Scan for the cell matching the given text and deliver its (x, y) coordinate at center. 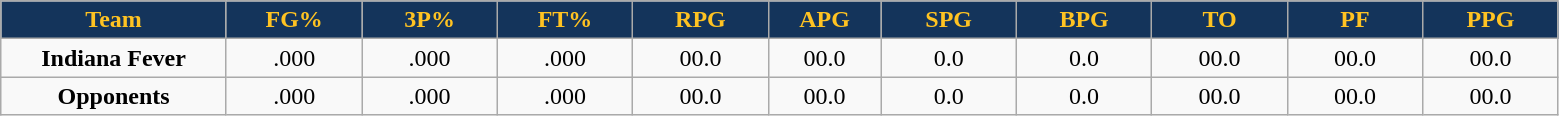
Team (114, 20)
TO (1220, 20)
APG (824, 20)
Opponents (114, 96)
RPG (700, 20)
SPG (948, 20)
FT% (564, 20)
BPG (1084, 20)
PF (1354, 20)
3P% (430, 20)
PPG (1491, 20)
Indiana Fever (114, 58)
FG% (294, 20)
